Return the [X, Y] coordinate for the center point of the cell that contains the specified text.  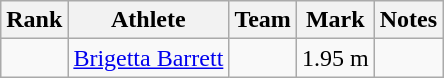
Team [263, 20]
Rank [34, 20]
1.95 m [335, 58]
Notes [408, 20]
Mark [335, 20]
Athlete [148, 20]
Brigetta Barrett [148, 58]
